For the text-containing cell, return its midpoint in [X, Y] coordinate format. 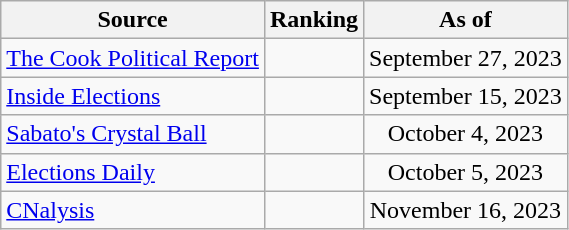
November 16, 2023 [466, 210]
October 5, 2023 [466, 172]
October 4, 2023 [466, 134]
CNalysis [133, 210]
September 15, 2023 [466, 96]
Elections Daily [133, 172]
Source [133, 20]
Ranking [314, 20]
September 27, 2023 [466, 58]
The Cook Political Report [133, 58]
Sabato's Crystal Ball [133, 134]
As of [466, 20]
Inside Elections [133, 96]
